Find where the given text appears and provide that cell's center as [X, Y] coordinate. 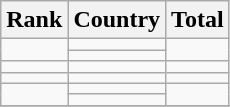
Rank [34, 20]
Country [117, 20]
Total [198, 20]
